Identify which cell holds the provided text, then report its (x, y) central coordinate. 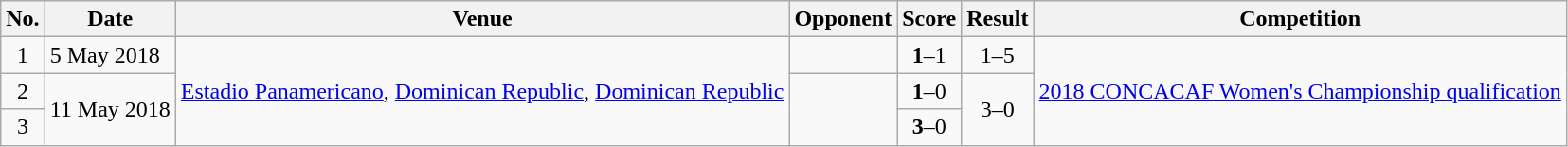
Competition (1300, 19)
Estadio Panamericano, Dominican Republic, Dominican Republic (482, 91)
Opponent (843, 19)
1–5 (998, 55)
2018 CONCACAF Women's Championship qualification (1300, 91)
5 May 2018 (110, 55)
2 (23, 91)
No. (23, 19)
3 (23, 127)
Score (929, 19)
Venue (482, 19)
1–1 (929, 55)
Result (998, 19)
Date (110, 19)
1–0 (929, 91)
11 May 2018 (110, 109)
1 (23, 55)
